Determine the (X, Y) coordinate at the center of the cell enclosing the given text.  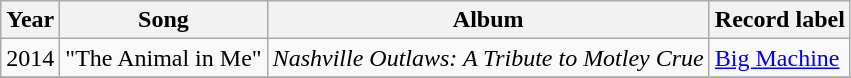
2014 (30, 58)
Song (164, 20)
Year (30, 20)
"The Animal in Me" (164, 58)
Nashville Outlaws: A Tribute to Motley Crue (488, 58)
Record label (780, 20)
Big Machine (780, 58)
Album (488, 20)
